Detect which cell encompasses the target text, then output its (X, Y) center coordinate. 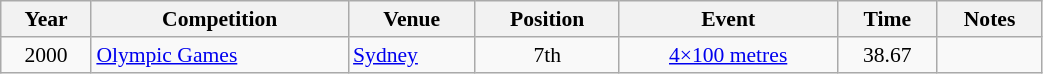
Time (887, 19)
38.67 (887, 55)
Event (728, 19)
4×100 metres (728, 55)
Competition (220, 19)
Venue (412, 19)
Position (547, 19)
Year (46, 19)
2000 (46, 55)
Sydney (412, 55)
7th (547, 55)
Notes (990, 19)
Olympic Games (220, 55)
